Determine the [X, Y] coordinate at the center of the cell enclosing the given text.  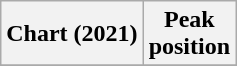
Chart (2021) [72, 34]
Peakposition [189, 34]
